Return [x, y] of the center of cell containing provided text 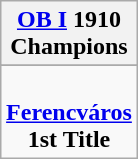
Ferencváros1st Title [70, 112]
OB I 1910Champions [70, 34]
